Pinpoint the cell where the given text exists, returning its (X, Y) midpoint coordinate. 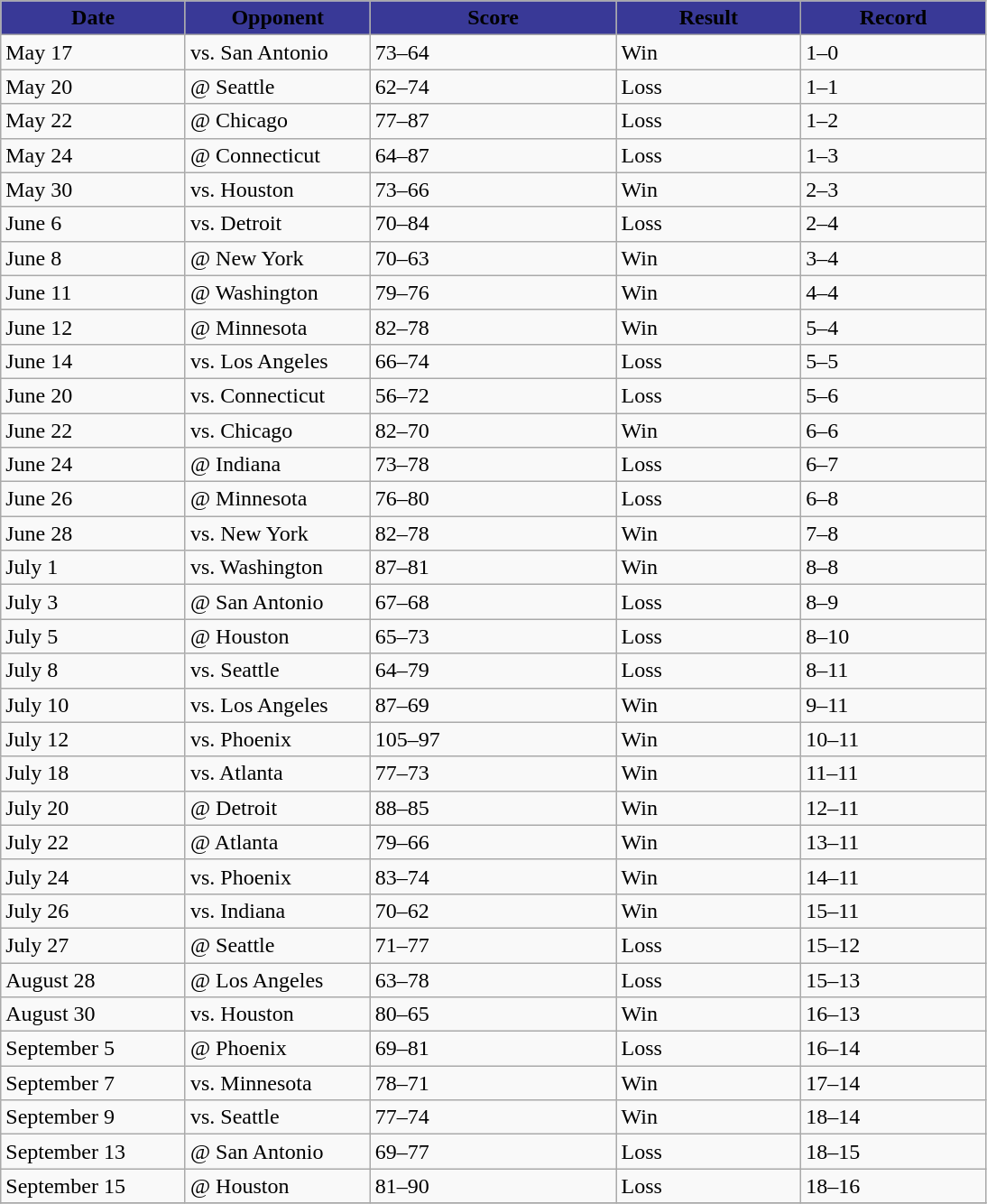
17–14 (893, 1083)
71–77 (493, 945)
September 9 (94, 1117)
64–87 (493, 155)
2–3 (893, 190)
@ New York (278, 258)
May 24 (94, 155)
July 12 (94, 739)
5–5 (893, 361)
77–74 (493, 1117)
70–84 (493, 224)
88–85 (493, 808)
June 11 (94, 292)
7–8 (893, 533)
July 24 (94, 876)
1–2 (893, 121)
July 5 (94, 636)
June 24 (94, 465)
65–73 (493, 636)
1–1 (893, 87)
87–81 (493, 568)
73–66 (493, 190)
16–13 (893, 1014)
vs. Connecticut (278, 395)
vs. Atlanta (278, 773)
12–11 (893, 808)
81–90 (493, 1186)
8–8 (893, 568)
2–4 (893, 224)
vs. Chicago (278, 431)
August 30 (94, 1014)
80–65 (493, 1014)
July 10 (94, 705)
10–11 (893, 739)
June 20 (94, 395)
77–73 (493, 773)
73–64 (493, 52)
73–78 (493, 465)
16–14 (893, 1049)
June 12 (94, 327)
6–7 (893, 465)
66–74 (493, 361)
May 17 (94, 52)
Record (893, 18)
8–10 (893, 636)
79–76 (493, 292)
15–12 (893, 945)
82–70 (493, 431)
76–80 (493, 499)
18–14 (893, 1117)
105–97 (493, 739)
vs. Minnesota (278, 1083)
September 7 (94, 1083)
May 20 (94, 87)
May 22 (94, 121)
July 20 (94, 808)
63–78 (493, 979)
@ Washington (278, 292)
June 28 (94, 533)
vs. New York (278, 533)
15–11 (893, 911)
@ Phoenix (278, 1049)
June 6 (94, 224)
5–6 (893, 395)
8–11 (893, 671)
77–87 (493, 121)
18–16 (893, 1186)
May 30 (94, 190)
6–6 (893, 431)
July 27 (94, 945)
September 15 (94, 1186)
vs. Washington (278, 568)
67–68 (493, 602)
July 18 (94, 773)
87–69 (493, 705)
Opponent (278, 18)
3–4 (893, 258)
July 1 (94, 568)
Result (709, 18)
18–15 (893, 1152)
1–3 (893, 155)
vs. Indiana (278, 911)
September 13 (94, 1152)
62–74 (493, 87)
@ Connecticut (278, 155)
August 28 (94, 979)
@ Atlanta (278, 842)
July 8 (94, 671)
Date (94, 18)
70–62 (493, 911)
1–0 (893, 52)
July 22 (94, 842)
64–79 (493, 671)
6–8 (893, 499)
78–71 (493, 1083)
8–9 (893, 602)
13–11 (893, 842)
11–11 (893, 773)
July 3 (94, 602)
@ Indiana (278, 465)
June 8 (94, 258)
vs. San Antonio (278, 52)
June 14 (94, 361)
9–11 (893, 705)
69–81 (493, 1049)
14–11 (893, 876)
Score (493, 18)
69–77 (493, 1152)
vs. Detroit (278, 224)
83–74 (493, 876)
September 5 (94, 1049)
June 26 (94, 499)
15–13 (893, 979)
5–4 (893, 327)
@ Chicago (278, 121)
79–66 (493, 842)
70–63 (493, 258)
July 26 (94, 911)
@ Detroit (278, 808)
4–4 (893, 292)
56–72 (493, 395)
June 22 (94, 431)
@ Los Angeles (278, 979)
